Capture the cell that displays the provided text and extract its [x, y] central coordinate. 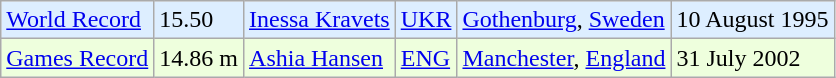
10 August 1995 [752, 20]
Ashia Hansen [320, 58]
ENG [426, 58]
UKR [426, 20]
Manchester, England [564, 58]
Games Record [78, 58]
15.50 [199, 20]
Gothenburg, Sweden [564, 20]
World Record [78, 20]
14.86 m [199, 58]
31 July 2002 [752, 58]
Inessa Kravets [320, 20]
